Pinpoint the cell where the given text exists, returning its (X, Y) midpoint coordinate. 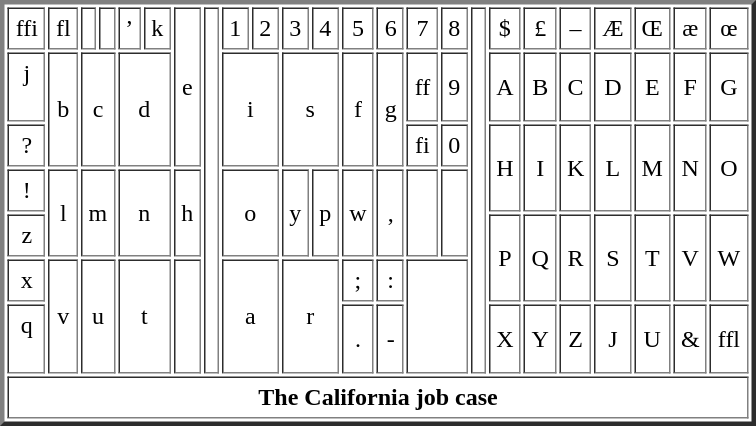
O (729, 168)
u (98, 317)
: (390, 281)
C (575, 86)
7 (422, 29)
æ (690, 29)
N (690, 168)
, (390, 214)
x (26, 281)
t (144, 317)
a (250, 317)
– (575, 29)
z (26, 235)
fi (422, 145)
fl (63, 29)
£ (540, 29)
y (296, 214)
. (358, 338)
f (358, 109)
i (250, 109)
F (690, 86)
j (26, 86)
Œ (652, 29)
! (26, 191)
n (144, 214)
V (690, 258)
6 (390, 29)
5 (358, 29)
w (358, 214)
œ (729, 29)
q (26, 338)
g (390, 109)
2 (266, 29)
8 (454, 29)
b (63, 109)
L (613, 168)
S (613, 258)
T (652, 258)
W (729, 258)
The California job case (378, 397)
& (690, 338)
ffi (26, 29)
d (144, 109)
Q (540, 258)
- (390, 338)
I (540, 168)
v (63, 317)
A (505, 86)
0 (454, 145)
U (652, 338)
c (98, 109)
e (188, 88)
D (613, 86)
Z (575, 338)
l (63, 214)
R (575, 258)
k (158, 29)
m (98, 214)
o (250, 214)
4 (326, 29)
? (26, 145)
H (505, 168)
Æ (613, 29)
1 (236, 29)
$ (505, 29)
Y (540, 338)
ff (422, 86)
s (310, 109)
p (326, 214)
h (188, 214)
; (358, 281)
B (540, 86)
3 (296, 29)
M (652, 168)
K (575, 168)
r (310, 317)
9 (454, 86)
J (613, 338)
X (505, 338)
’ (130, 29)
G (729, 86)
E (652, 86)
P (505, 258)
ffl (729, 338)
